Determine the (x, y) coordinate at the center of the cell enclosing the given text.  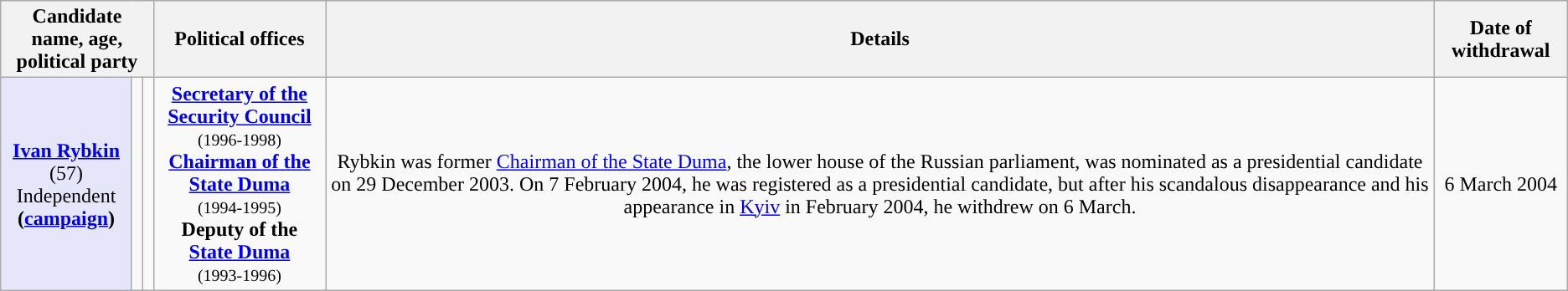
Date of withdrawal (1501, 39)
Details (880, 39)
Ivan Rybkin(57)Independent(campaign) (67, 184)
6 March 2004 (1501, 184)
Candidate name, age,political party (77, 39)
Political offices (240, 39)
Secretary of the Security Council(1996-1998)Chairman of the State Duma(1994-1995)Deputy of the State Duma(1993-1996) (240, 184)
